Detect which cell encompasses the target text, then output its (X, Y) center coordinate. 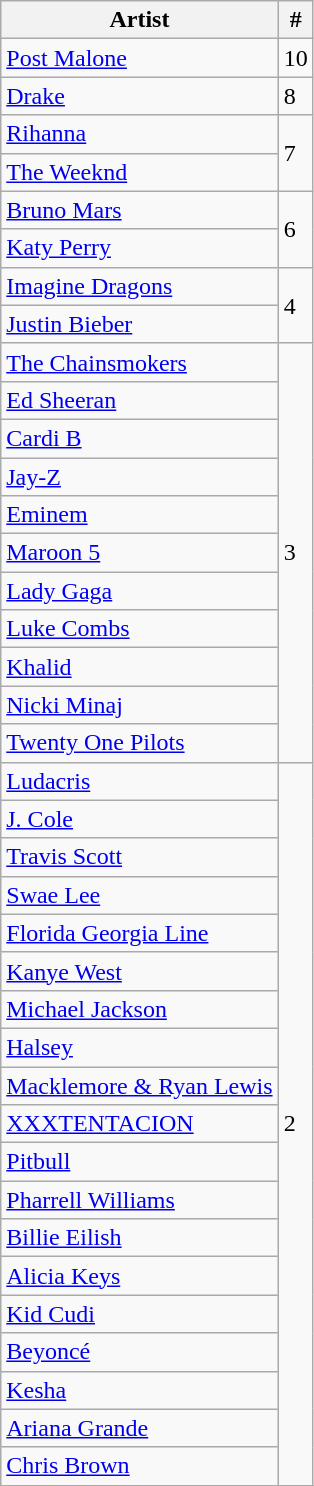
The Weeknd (140, 172)
J. Cole (140, 819)
Katy Perry (140, 248)
Florida Georgia Line (140, 933)
Imagine Dragons (140, 286)
Halsey (140, 1047)
Alicia Keys (140, 1276)
Macklemore & Ryan Lewis (140, 1085)
Post Malone (140, 58)
3 (296, 552)
6 (296, 229)
2 (296, 1124)
Ludacris (140, 781)
Bruno Mars (140, 210)
10 (296, 58)
Pitbull (140, 1162)
Eminem (140, 515)
Luke Combs (140, 629)
Cardi B (140, 438)
8 (296, 96)
Ariana Grande (140, 1428)
7 (296, 153)
Kanye West (140, 971)
Beyoncé (140, 1352)
Kid Cudi (140, 1314)
4 (296, 305)
Chris Brown (140, 1466)
Nicki Minaj (140, 705)
Twenty One Pilots (140, 743)
Khalid (140, 667)
Artist (140, 20)
Maroon 5 (140, 553)
Jay-Z (140, 477)
Billie Eilish (140, 1238)
# (296, 20)
Lady Gaga (140, 591)
Rihanna (140, 134)
Travis Scott (140, 857)
Swae Lee (140, 895)
Pharrell Williams (140, 1200)
Michael Jackson (140, 1009)
The Chainsmokers (140, 362)
Kesha (140, 1390)
Justin Bieber (140, 324)
Drake (140, 96)
Ed Sheeran (140, 400)
XXXTENTACION (140, 1124)
